Search for the cell housing the specified text and yield its (x, y) center coordinate. 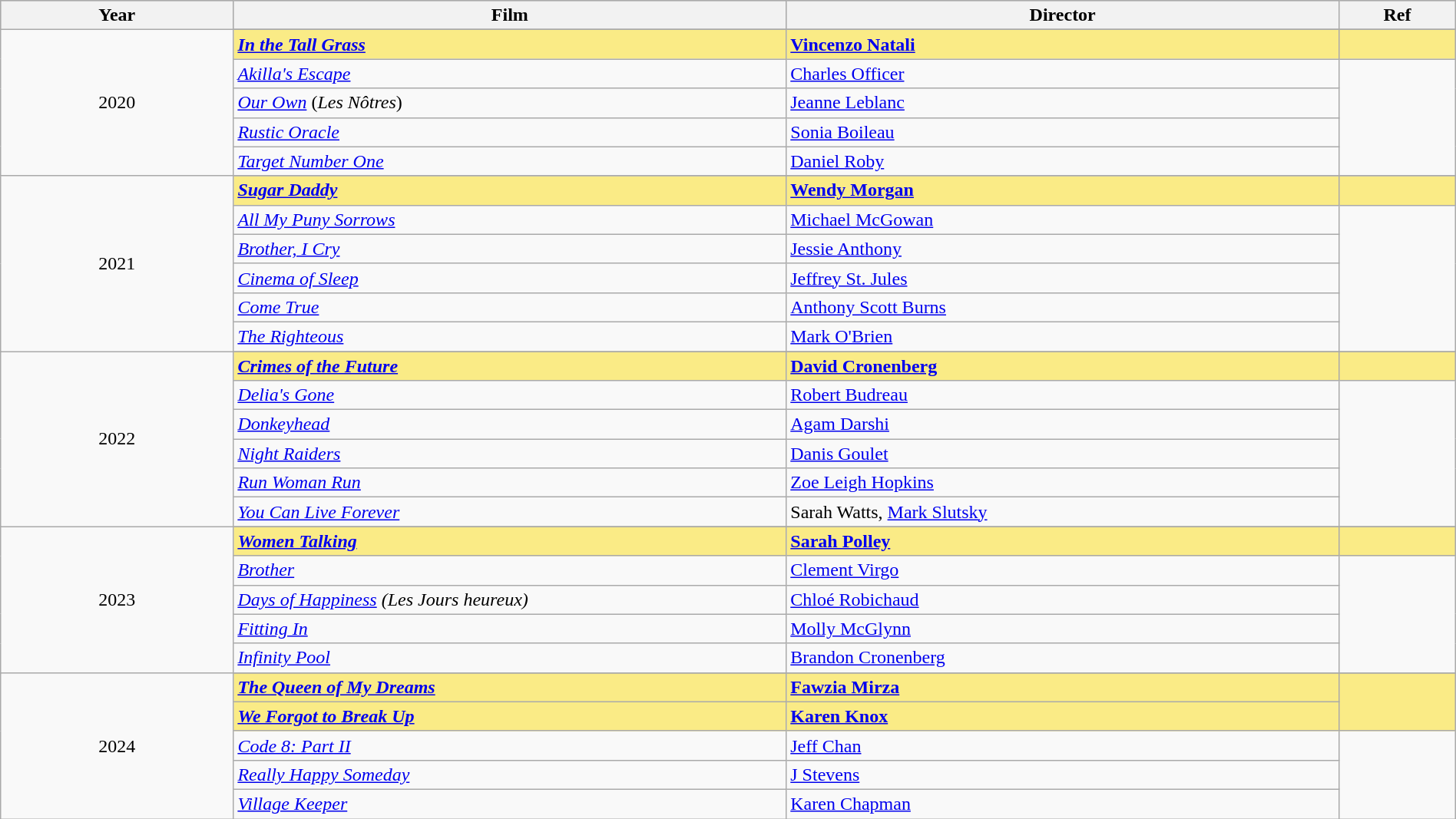
Sarah Polley (1063, 541)
Jeff Chan (1063, 745)
J Stevens (1063, 774)
Wendy Morgan (1063, 190)
Days of Happiness (Les Jours heureux) (510, 599)
Mark O'Brien (1063, 336)
Donkeyhead (510, 424)
Akilla's Escape (510, 74)
Rustic Oracle (510, 132)
Cinema of Sleep (510, 278)
Molly McGlynn (1063, 629)
You Can Live Forever (510, 512)
Crimes of the Future (510, 366)
Target Number One (510, 161)
Daniel Roby (1063, 161)
Fitting In (510, 629)
2021 (117, 263)
Code 8: Part II (510, 745)
2024 (117, 745)
Film (510, 15)
Agam Darshi (1063, 424)
Karen Knox (1063, 716)
Jeffrey St. Jules (1063, 278)
Fawzia Mirza (1063, 687)
2022 (117, 439)
Really Happy Someday (510, 774)
All My Puny Sorrows (510, 220)
Sonia Boileau (1063, 132)
Charles Officer (1063, 74)
Zoe Leigh Hopkins (1063, 483)
Infinity Pool (510, 658)
2020 (117, 103)
Jeanne Leblanc (1063, 103)
Brother, I Cry (510, 249)
Chloé Robichaud (1063, 599)
Robert Budreau (1063, 395)
Sarah Watts, Mark Slutsky (1063, 512)
Michael McGowan (1063, 220)
Director (1063, 15)
Run Woman Run (510, 483)
In the Tall Grass (510, 45)
Night Raiders (510, 454)
We Forgot to Break Up (510, 716)
Women Talking (510, 541)
Village Keeper (510, 804)
The Righteous (510, 336)
Ref (1398, 15)
Brandon Cronenberg (1063, 658)
Anthony Scott Burns (1063, 307)
Karen Chapman (1063, 804)
Clement Virgo (1063, 570)
Sugar Daddy (510, 190)
The Queen of My Dreams (510, 687)
David Cronenberg (1063, 366)
Jessie Anthony (1063, 249)
Vincenzo Natali (1063, 45)
Brother (510, 570)
2023 (117, 599)
Come True (510, 307)
Danis Goulet (1063, 454)
Year (117, 15)
Delia's Gone (510, 395)
Our Own (Les Nôtres) (510, 103)
